Pinpoint the cell where the given text exists, returning its [x, y] midpoint coordinate. 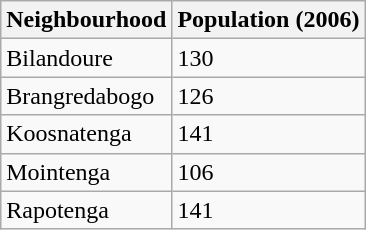
130 [268, 58]
Brangredabogo [86, 96]
Bilandoure [86, 58]
126 [268, 96]
Population (2006) [268, 20]
106 [268, 172]
Mointenga [86, 172]
Rapotenga [86, 210]
Koosnatenga [86, 134]
Neighbourhood [86, 20]
